Determine the (x, y) coordinate at the center of the cell enclosing the given text.  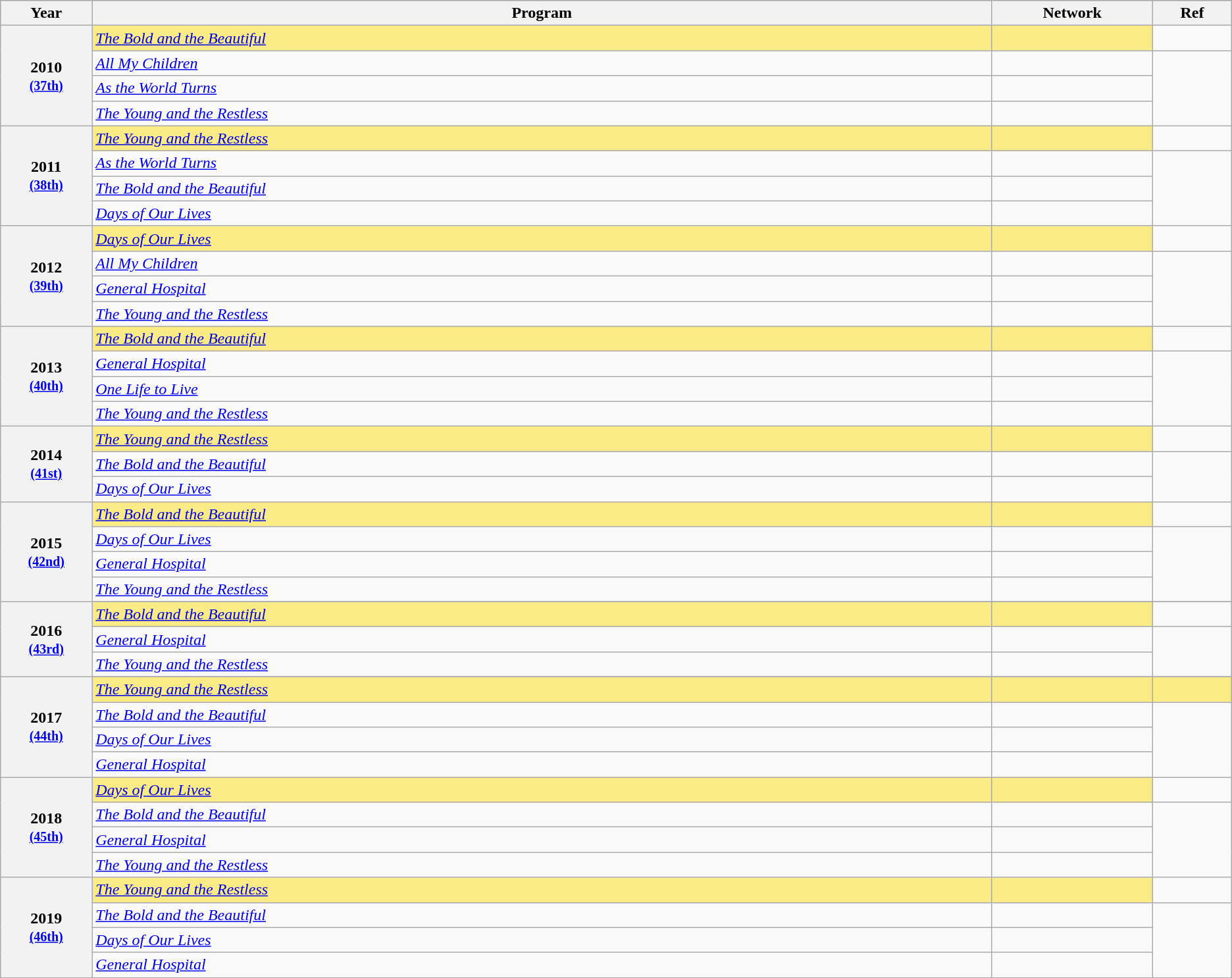
2019 (46th) (46, 927)
Year (46, 13)
Network (1073, 13)
2010 (37th) (46, 76)
One Life to Live (542, 389)
2014 (41st) (46, 464)
2018 (45th) (46, 827)
2011 (38th) (46, 176)
2016 (43rd) (46, 639)
2012 (39th) (46, 276)
Ref (1193, 13)
2015 (42nd) (46, 552)
2017 (44th) (46, 727)
2013 (40th) (46, 376)
Program (542, 13)
